Search for the cell housing the specified text and yield its [x, y] center coordinate. 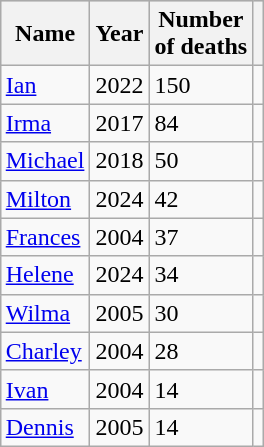
Michael [45, 161]
84 [201, 123]
Irma [45, 123]
2022 [120, 85]
Ian [45, 85]
Wilma [45, 313]
2018 [120, 161]
42 [201, 199]
2017 [120, 123]
Milton [45, 199]
Charley [45, 351]
Name [45, 34]
Number of deaths [201, 34]
Frances [45, 237]
Dennis [45, 427]
Ivan [45, 389]
30 [201, 313]
28 [201, 351]
37 [201, 237]
150 [201, 85]
Year [120, 34]
34 [201, 275]
50 [201, 161]
Helene [45, 275]
